Detect which cell encompasses the target text, then output its (X, Y) center coordinate. 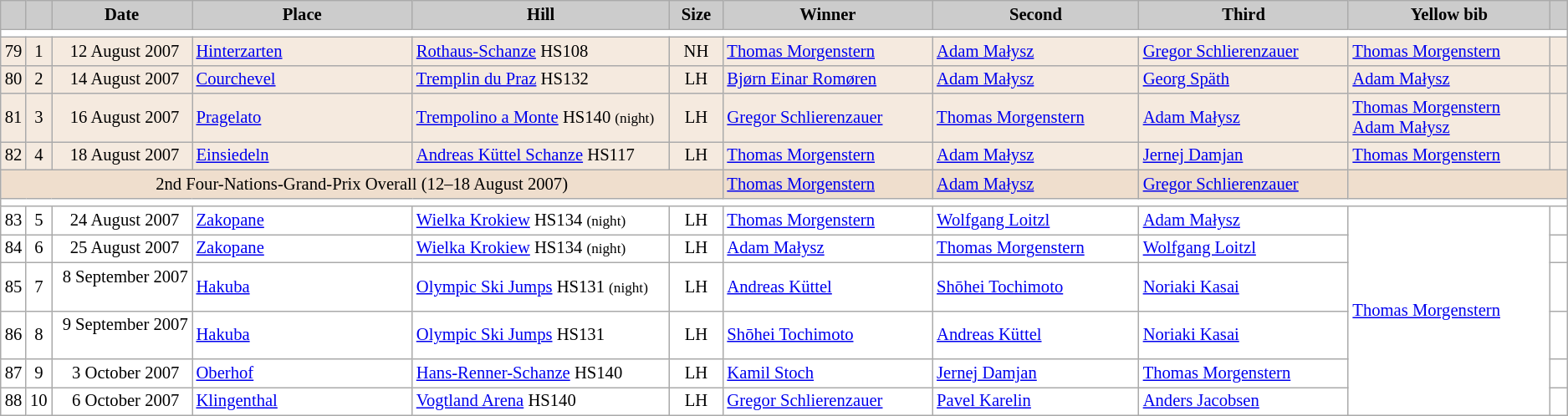
83 (13, 220)
3 October 2007 (122, 373)
Rothaus-Schanze HS108 (541, 51)
88 (13, 401)
Bjørn Einar Romøren (828, 79)
80 (13, 79)
Winner (828, 14)
10 (38, 401)
18 August 2007 (122, 155)
Anders Jacobsen (1244, 401)
Thomas Morgenstern Adam Małysz (1448, 118)
Place (303, 14)
5 (38, 220)
6 (38, 248)
3 (38, 118)
2 (38, 79)
Size (697, 14)
Olympic Ski Jumps HS131 (night) (541, 287)
Second (1035, 14)
4 (38, 155)
Tremplin du Praz HS132 (541, 79)
NH (697, 51)
85 (13, 287)
14 August 2007 (122, 79)
86 (13, 335)
Klingenthal (303, 401)
Yellow bib (1448, 14)
Olympic Ski Jumps HS131 (541, 335)
82 (13, 155)
2nd Four-Nations-Grand-Prix Overall (12–18 August 2007) (362, 184)
9 September 2007 (122, 335)
Trempolino a Monte HS140 (night) (541, 118)
Andreas Küttel Schanze HS117 (541, 155)
Courchevel (303, 79)
Pavel Karelin (1035, 401)
Georg Späth (1244, 79)
7 (38, 287)
Hinterzarten (303, 51)
Oberhof (303, 373)
8 September 2007 (122, 287)
Hans-Renner-Schanze HS140 (541, 373)
Pragelato (303, 118)
Vogtland Arena HS140 (541, 401)
16 August 2007 (122, 118)
24 August 2007 (122, 220)
8 (38, 335)
Date (122, 14)
25 August 2007 (122, 248)
Hill (541, 14)
79 (13, 51)
6 October 2007 (122, 401)
81 (13, 118)
12 August 2007 (122, 51)
1 (38, 51)
Kamil Stoch (828, 373)
87 (13, 373)
84 (13, 248)
Third (1244, 14)
9 (38, 373)
Einsiedeln (303, 155)
